Scan for the cell matching the given text and deliver its [X, Y] coordinate at center. 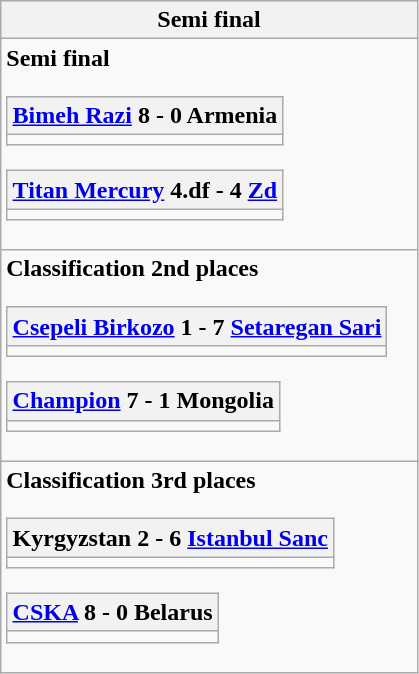
Csepeli Birkozo 1 - 7 Setaregan Sari [197, 326]
Classification 2nd places Csepeli Birkozo 1 - 7 Setaregan Sari Champion 7 - 1 Mongolia [210, 356]
CSKA 8 - 0 Belarus [112, 612]
Champion 7 - 1 Mongolia [143, 401]
Titan Mercury 4.df - 4 Zd [145, 190]
Semi final Bimeh Razi 8 - 0 Armenia Titan Mercury 4.df - 4 Zd [210, 144]
Kyrgyzstan 2 - 6 Istanbul Sanc [170, 538]
Semi final [210, 20]
Bimeh Razi 8 - 0 Armenia [145, 115]
Classification 3rd places Kyrgyzstan 2 - 6 Istanbul Sanc CSKA 8 - 0 Belarus [210, 566]
